Search for the cell housing the specified text and yield its (X, Y) center coordinate. 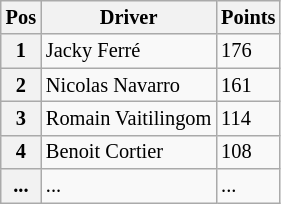
2 (21, 85)
114 (248, 118)
3 (21, 118)
161 (248, 85)
Romain Vaitilingom (128, 118)
Driver (128, 17)
4 (21, 152)
Points (248, 17)
108 (248, 152)
1 (21, 51)
Pos (21, 17)
Nicolas Navarro (128, 85)
Benoit Cortier (128, 152)
176 (248, 51)
Jacky Ferré (128, 51)
